Pinpoint the cell where the given text exists, returning its [x, y] midpoint coordinate. 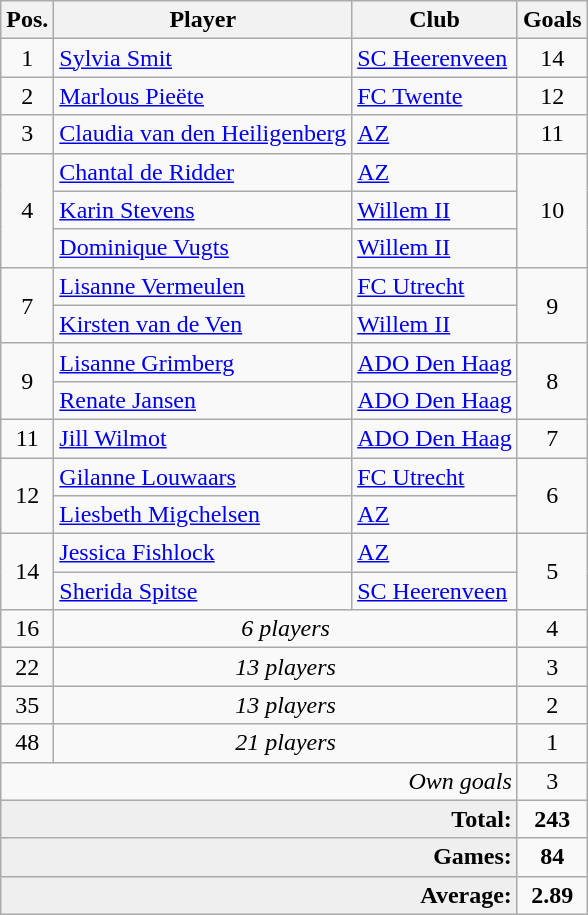
Lisanne Vermeulen [203, 286]
Chantal de Ridder [203, 172]
Dominique Vugts [203, 248]
Goals [552, 20]
8 [552, 381]
Pos. [28, 20]
Karin Stevens [203, 210]
Claudia van den Heiligenberg [203, 134]
6 players [286, 629]
2.89 [552, 895]
243 [552, 819]
Own goals [260, 781]
Jessica Fishlock [203, 553]
Jill Wilmot [203, 438]
22 [28, 667]
Games: [260, 857]
Gilanne Louwaars [203, 477]
Total: [260, 819]
84 [552, 857]
35 [28, 705]
Marlous Pieëte [203, 96]
48 [28, 743]
Sylvia Smit [203, 58]
FC Twente [435, 96]
Average: [260, 895]
Sherida Spitse [203, 591]
5 [552, 572]
Club [435, 20]
Renate Jansen [203, 400]
16 [28, 629]
Player [203, 20]
6 [552, 496]
Lisanne Grimberg [203, 362]
Kirsten van de Ven [203, 324]
Liesbeth Migchelsen [203, 515]
21 players [286, 743]
10 [552, 210]
